Extract the (x, y) coordinate from the center of the cell holding the provided text.  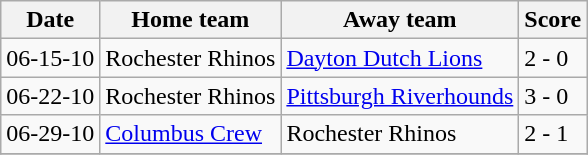
2 - 0 (553, 58)
2 - 1 (553, 134)
Pittsburgh Riverhounds (400, 96)
Dayton Dutch Lions (400, 58)
06-15-10 (50, 58)
3 - 0 (553, 96)
Score (553, 20)
Away team (400, 20)
Home team (190, 20)
Columbus Crew (190, 134)
Date (50, 20)
06-22-10 (50, 96)
06-29-10 (50, 134)
